Detect which cell encompasses the target text, then output its [X, Y] center coordinate. 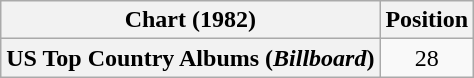
US Top Country Albums (Billboard) [190, 58]
Chart (1982) [190, 20]
28 [427, 58]
Position [427, 20]
